Scan for the cell matching the given text and deliver its (X, Y) coordinate at center. 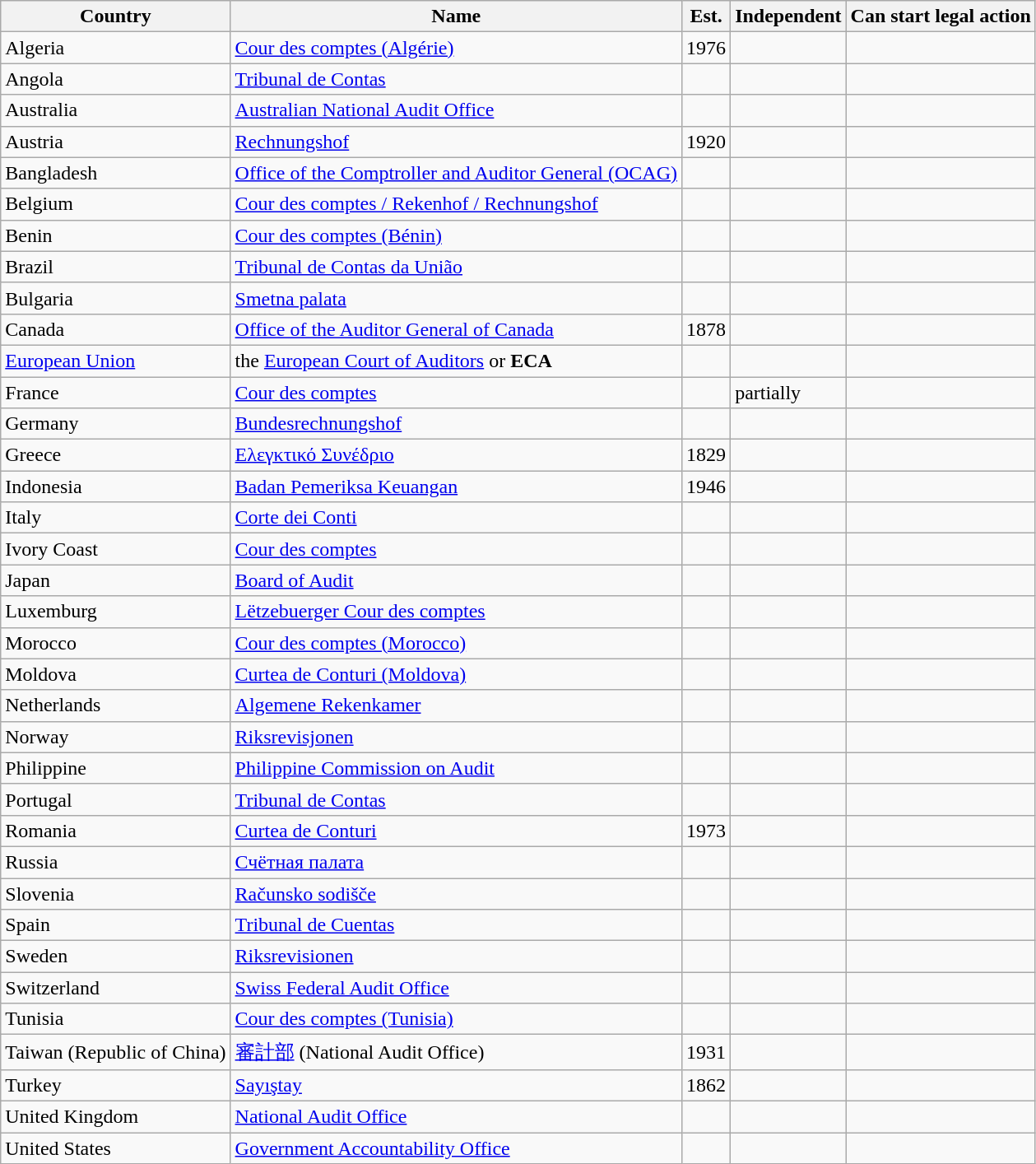
Turkey (115, 1085)
審計部 (National Audit Office) (456, 1052)
Algeria (115, 48)
1931 (706, 1052)
United Kingdom (115, 1116)
Cour des comptes (Tunisia) (456, 1019)
Board of Audit (456, 580)
1973 (706, 831)
Est. (706, 16)
Tribunal de Cuentas (456, 925)
Riksrevisjonen (456, 737)
Morocco (115, 643)
the European Court of Auditors or ECA (456, 361)
Bulgaria (115, 298)
Lëtzebuerger Cour des comptes (456, 612)
Canada (115, 329)
Cour des comptes (Bénin) (456, 235)
Romania (115, 831)
partially (788, 393)
1946 (706, 487)
Brazil (115, 267)
1920 (706, 142)
Government Accountability Office (456, 1148)
Austria (115, 142)
Bangladesh (115, 173)
France (115, 393)
1862 (706, 1085)
Badan Pemeriksa Keuangan (456, 487)
Can start legal action (941, 16)
Germany (115, 424)
1829 (706, 455)
Bundesrechnungshof (456, 424)
Algemene Rekenkamer (456, 705)
Ivory Coast (115, 549)
Sayıştay (456, 1085)
Philippine (115, 768)
Country (115, 16)
Taiwan (Republic of China) (115, 1052)
Australia (115, 110)
Sweden (115, 957)
Norway (115, 737)
Cour des comptes (Morocco) (456, 643)
Office of the Comptroller and Auditor General (OCAG) (456, 173)
Office of the Auditor General of Canada (456, 329)
Rechnungshof (456, 142)
Corte dei Conti (456, 518)
Portugal (115, 799)
Slovenia (115, 893)
Italy (115, 518)
Independent (788, 16)
Belgium (115, 204)
European Union (115, 361)
National Audit Office (456, 1116)
Switzerland (115, 988)
Curtea de Conturi (456, 831)
Tunisia (115, 1019)
1878 (706, 329)
Счётная палата (456, 862)
Philippine Commission on Audit (456, 768)
Curtea de Conturi (Moldova) (456, 674)
Cour des comptes / Rekenhof / Rechnungshof (456, 204)
United States (115, 1148)
1976 (706, 48)
Cour des comptes (Algérie) (456, 48)
Indonesia (115, 487)
Swiss Federal Audit Office (456, 988)
Smetna palata (456, 298)
Australian National Audit Office (456, 110)
Tribunal de Contas da União (456, 267)
Riksrevisionen (456, 957)
Luxemburg (115, 612)
Japan (115, 580)
Name (456, 16)
Russia (115, 862)
Ελεγκτικό Συνέδριο (456, 455)
Benin (115, 235)
Spain (115, 925)
Greece (115, 455)
Netherlands (115, 705)
Moldova (115, 674)
Računsko sodišče (456, 893)
Angola (115, 79)
